Locate the cell with the specified text and output its [x, y] center coordinate. 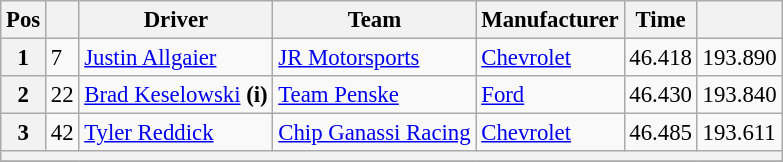
Time [660, 20]
1 [24, 58]
Ford [550, 95]
22 [62, 95]
JR Motorsports [374, 58]
Tyler Reddick [176, 133]
7 [62, 58]
Driver [176, 20]
Manufacturer [550, 20]
193.890 [740, 58]
193.611 [740, 133]
46.485 [660, 133]
46.418 [660, 58]
Team [374, 20]
Chip Ganassi Racing [374, 133]
2 [24, 95]
Team Penske [374, 95]
Justin Allgaier [176, 58]
Pos [24, 20]
42 [62, 133]
Brad Keselowski (i) [176, 95]
193.840 [740, 95]
3 [24, 133]
46.430 [660, 95]
